From the cell containing the given text, extract its center point as [X, Y] coordinate. 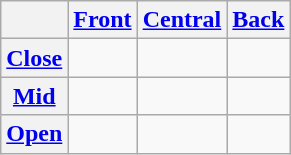
Front [102, 20]
Mid [34, 96]
Open [34, 134]
Back [258, 20]
Central [182, 20]
Close [34, 58]
